For the text-containing cell, return its midpoint in (X, Y) coordinate format. 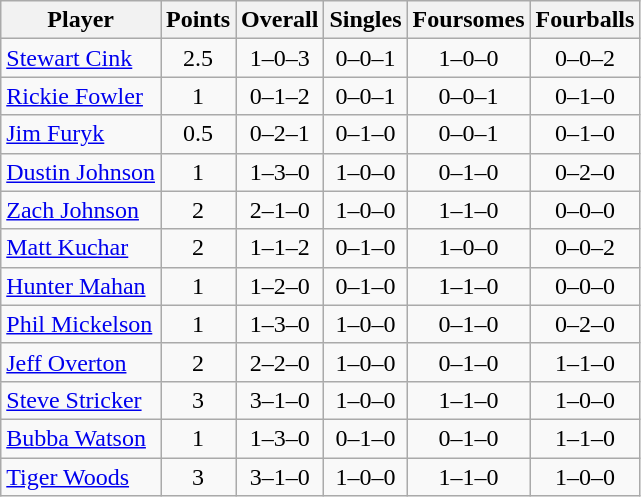
Matt Kuchar (81, 248)
2–2–0 (280, 362)
Foursomes (468, 20)
Tiger Woods (81, 477)
Overall (280, 20)
Rickie Fowler (81, 96)
0–1–2 (280, 96)
Jim Furyk (81, 134)
Bubba Watson (81, 438)
0.5 (198, 134)
Steve Stricker (81, 400)
Jeff Overton (81, 362)
Zach Johnson (81, 210)
1–2–0 (280, 286)
2–1–0 (280, 210)
1–0–3 (280, 58)
Phil Mickelson (81, 324)
Dustin Johnson (81, 172)
Fourballs (585, 20)
Singles (366, 20)
1–1–2 (280, 248)
2.5 (198, 58)
0–2–1 (280, 134)
Points (198, 20)
Hunter Mahan (81, 286)
Player (81, 20)
Stewart Cink (81, 58)
